Detect which cell encompasses the target text, then output its [x, y] center coordinate. 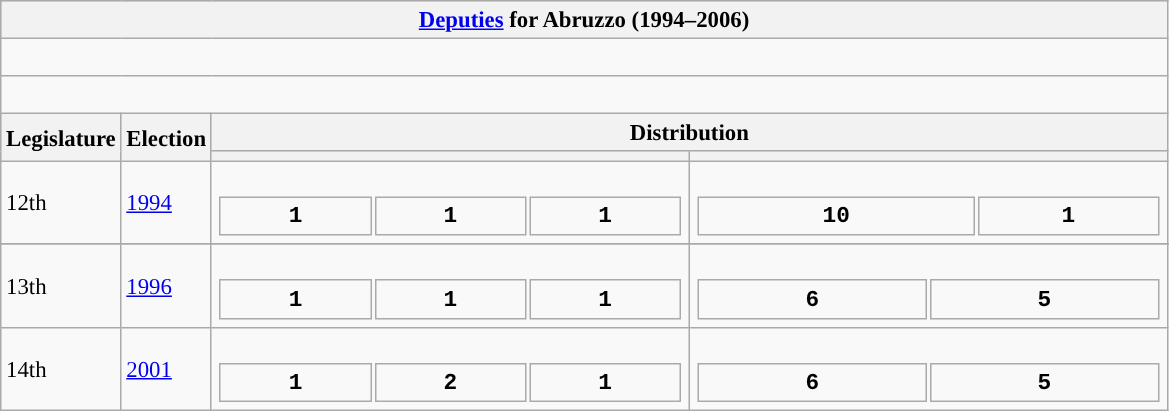
1994 [166, 204]
10 1 [928, 204]
Distribution [689, 133]
1996 [166, 286]
14th [61, 368]
12th [61, 204]
Legislature [61, 138]
Deputies for Abruzzo (1994–2006) [584, 20]
2 [450, 382]
10 [836, 216]
Election [166, 138]
2001 [166, 368]
13th [61, 286]
1 2 1 [450, 368]
